Detect which cell encompasses the target text, then output its (X, Y) center coordinate. 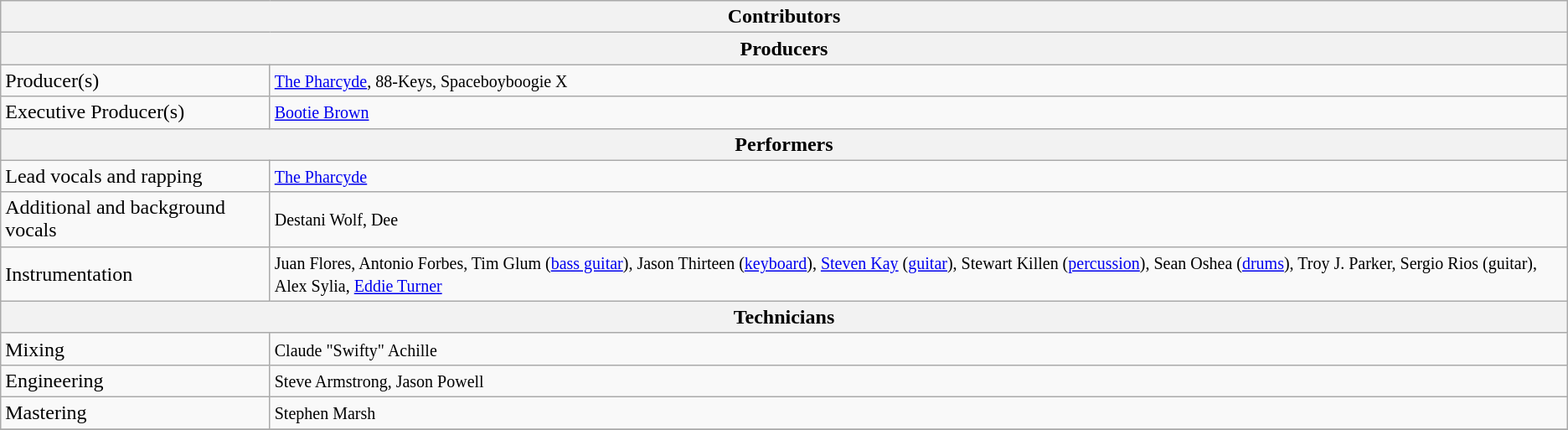
Instrumentation (136, 273)
Steve Armstrong, Jason Powell (918, 381)
Technicians (784, 317)
Claude "Swifty" Achille (918, 349)
Bootie Brown (918, 112)
Performers (784, 144)
Engineering (136, 381)
Producers (784, 49)
The Pharcyde, 88-Keys, Spaceboyboogie X (918, 80)
Executive Producer(s) (136, 112)
Lead vocals and rapping (136, 176)
Contributors (784, 17)
Destani Wolf, Dee (918, 220)
Mixing (136, 349)
The Pharcyde (918, 176)
Producer(s) (136, 80)
Stephen Marsh (918, 412)
Mastering (136, 412)
Additional and background vocals (136, 220)
